Provide the (X, Y) coordinate of the cell's center where the given text is located.  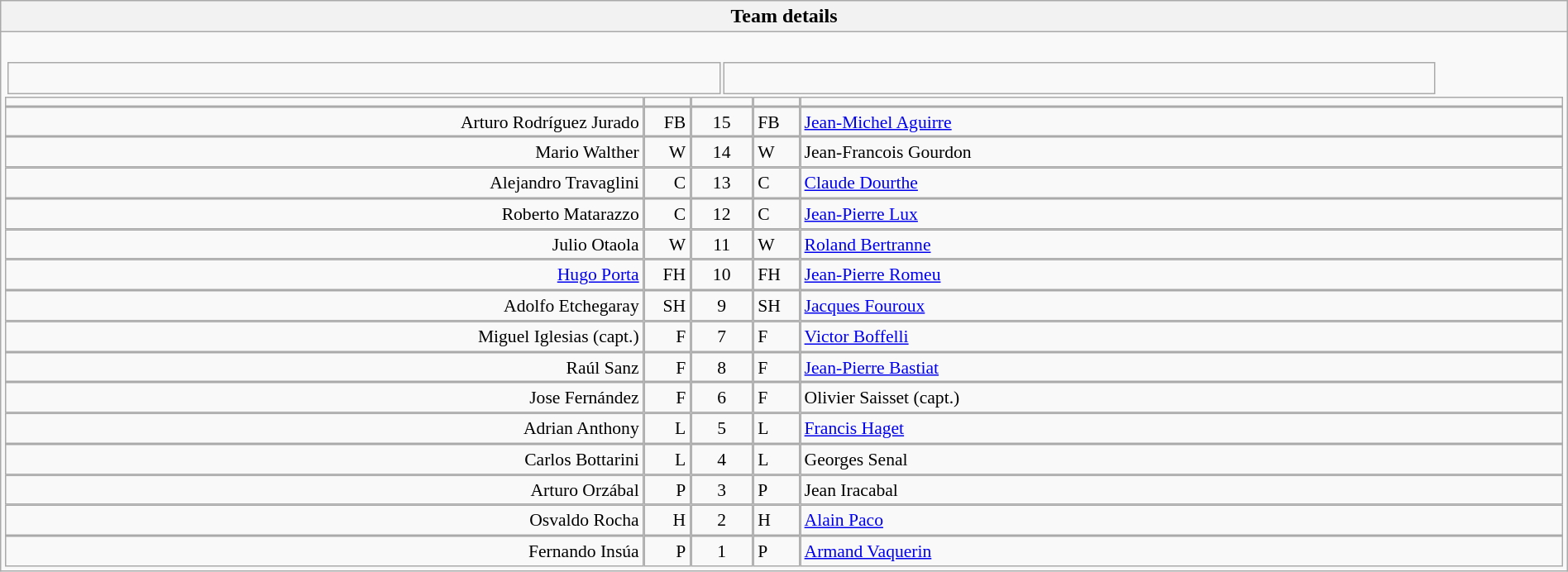
14 (721, 152)
Mario Walther (324, 152)
3 (721, 489)
8 (721, 367)
Osvaldo Rocha (324, 521)
Jean Iracabal (1181, 489)
Carlos Bottarini (324, 460)
2 (721, 521)
Roberto Matarazzo (324, 213)
Victor Boffelli (1181, 336)
5 (721, 428)
Alain Paco (1181, 521)
Arturo Orzábal (324, 489)
Arturo Rodríguez Jurado (324, 122)
15 (721, 122)
Jacques Fouroux (1181, 306)
Jean-Pierre Bastiat (1181, 367)
Jean-Pierre Lux (1181, 213)
Georges Senal (1181, 460)
4 (721, 460)
10 (721, 274)
Claude Dourthe (1181, 184)
6 (721, 398)
Fernando Insúa (324, 551)
7 (721, 336)
Francis Haget (1181, 428)
9 (721, 306)
Jean-Pierre Romeu (1181, 274)
1 (721, 551)
Adolfo Etchegaray (324, 306)
Miguel Iglesias (capt.) (324, 336)
11 (721, 245)
Roland Bertranne (1181, 245)
Jose Fernández (324, 398)
Team details (784, 17)
Jean-Michel Aguirre (1181, 122)
Olivier Saisset (capt.) (1181, 398)
12 (721, 213)
Armand Vaquerin (1181, 551)
Alejandro Travaglini (324, 184)
Adrian Anthony (324, 428)
Hugo Porta (324, 274)
Julio Otaola (324, 245)
Jean-Francois Gourdon (1181, 152)
Raúl Sanz (324, 367)
13 (721, 184)
